Return the [X, Y] coordinate for the center point of the cell that contains the specified text.  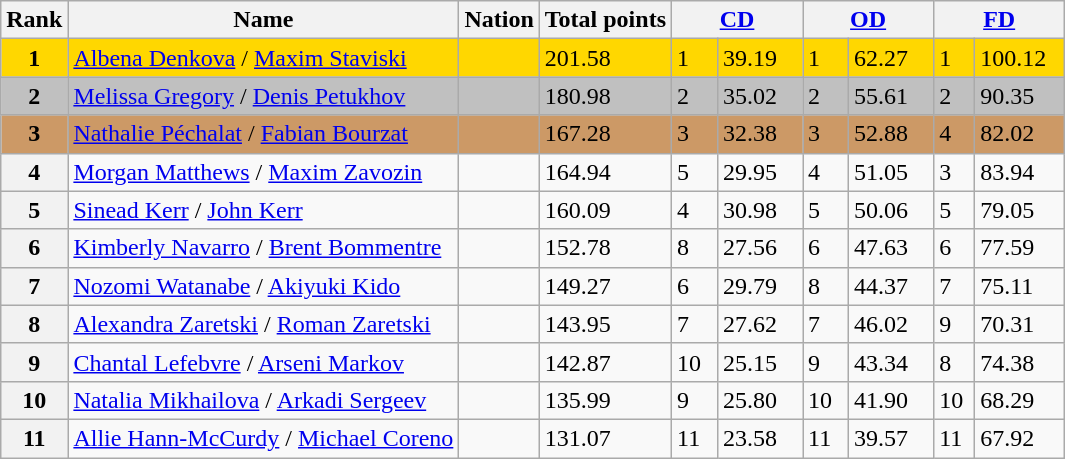
Nathalie Péchalat / Fabian Bourzat [264, 134]
Morgan Matthews / Maxim Zavozin [264, 172]
62.27 [890, 58]
100.12 [1020, 58]
180.98 [605, 96]
39.57 [890, 438]
51.05 [890, 172]
149.27 [605, 286]
83.94 [1020, 172]
77.59 [1020, 248]
143.95 [605, 324]
Rank [34, 20]
47.63 [890, 248]
135.99 [605, 400]
Melissa Gregory / Denis Petukhov [264, 96]
CD [738, 20]
Nozomi Watanabe / Akiyuki Kido [264, 286]
39.19 [760, 58]
Allie Hann-McCurdy / Michael Coreno [264, 438]
50.06 [890, 210]
30.98 [760, 210]
70.31 [1020, 324]
68.29 [1020, 400]
27.62 [760, 324]
Alexandra Zaretski / Roman Zaretski [264, 324]
Kimberly Navarro / Brent Bommentre [264, 248]
43.34 [890, 362]
201.58 [605, 58]
Total points [605, 20]
75.11 [1020, 286]
41.90 [890, 400]
25.80 [760, 400]
OD [868, 20]
32.38 [760, 134]
67.92 [1020, 438]
167.28 [605, 134]
Nation [499, 20]
160.09 [605, 210]
142.87 [605, 362]
90.35 [1020, 96]
25.15 [760, 362]
46.02 [890, 324]
82.02 [1020, 134]
55.61 [890, 96]
164.94 [605, 172]
52.88 [890, 134]
29.79 [760, 286]
Albena Denkova / Maxim Staviski [264, 58]
35.02 [760, 96]
Sinead Kerr / John Kerr [264, 210]
131.07 [605, 438]
44.37 [890, 286]
152.78 [605, 248]
Natalia Mikhailova / Arkadi Sergeev [264, 400]
FD [1000, 20]
27.56 [760, 248]
23.58 [760, 438]
Name [264, 20]
74.38 [1020, 362]
79.05 [1020, 210]
29.95 [760, 172]
Chantal Lefebvre / Arseni Markov [264, 362]
